For the text-containing cell, return its midpoint in [X, Y] coordinate format. 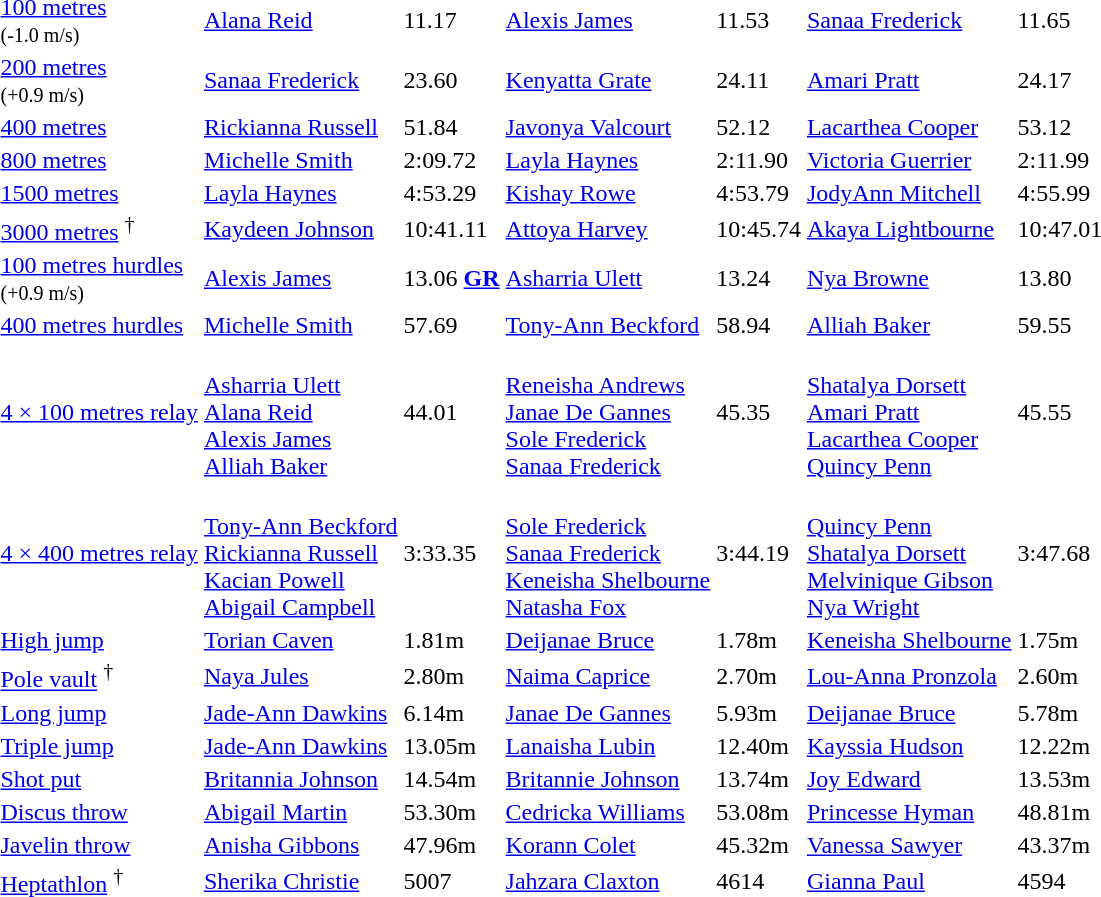
Shatalya DorsettAmari PrattLacarthea CooperQuincy Penn [909, 412]
Vanessa Sawyer [909, 845]
Victoria Guerrier [909, 160]
Naima Caprice [608, 676]
Korann Colet [608, 845]
12.40m [759, 746]
2.70m [759, 676]
4:53.79 [759, 193]
3:33.35 [452, 553]
23.60 [452, 80]
JodyAnn Mitchell [909, 193]
Kishay Rowe [608, 193]
13.74m [759, 779]
Britannie Johnson [608, 779]
Torian Caven [300, 640]
44.01 [452, 412]
Nya Browne [909, 278]
Asharria UlettAlana ReidAlexis JamesAlliah Baker [300, 412]
Javonya Valcourt [608, 127]
Britannia Johnson [300, 779]
Sanaa Frederick [300, 80]
Amari Pratt [909, 80]
Abigail Martin [300, 812]
Kaydeen Johnson [300, 229]
Cedricka Williams [608, 812]
6.14m [452, 713]
14.54m [452, 779]
Reneisha AndrewsJanae De GannesSole FrederickSanaa Frederick [608, 412]
Asharria Ulett [608, 278]
Alexis James [300, 278]
Tony-Ann Beckford [608, 325]
Naya Jules [300, 676]
10:41.11 [452, 229]
Lanaisha Lubin [608, 746]
4:53.29 [452, 193]
47.96m [452, 845]
Kenyatta Grate [608, 80]
2:11.90 [759, 160]
57.69 [452, 325]
Quincy PennShatalya DorsettMelvinique GibsonNya Wright [909, 553]
53.08m [759, 812]
1.78m [759, 640]
52.12 [759, 127]
3:44.19 [759, 553]
10:45.74 [759, 229]
Joy Edward [909, 779]
13.24 [759, 278]
58.94 [759, 325]
Sole FrederickSanaa FrederickKeneisha ShelbourneNatasha Fox [608, 553]
Alliah Baker [909, 325]
Janae De Gannes [608, 713]
53.30m [452, 812]
Princesse Hyman [909, 812]
Rickianna Russell [300, 127]
13.05m [452, 746]
Akaya Lightbourne [909, 229]
Lou-Anna Pronzola [909, 676]
Lacarthea Cooper [909, 127]
13.06 GR [452, 278]
45.32m [759, 845]
24.11 [759, 80]
Attoya Harvey [608, 229]
Kayssia Hudson [909, 746]
Anisha Gibbons [300, 845]
51.84 [452, 127]
45.35 [759, 412]
Tony-Ann BeckfordRickianna RussellKacian PowellAbigail Campbell [300, 553]
5.93m [759, 713]
Keneisha Shelbourne [909, 640]
2:09.72 [452, 160]
1.81m [452, 640]
2.80m [452, 676]
